Scan for the cell matching the given text and deliver its (X, Y) coordinate at center. 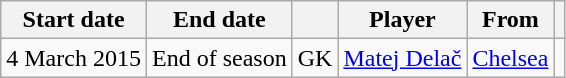
Start date (74, 20)
End of season (219, 58)
Player (402, 20)
From (510, 20)
4 March 2015 (74, 58)
End date (219, 20)
Matej Delač (402, 58)
Chelsea (510, 58)
GK (315, 58)
